Extract the (x, y) coordinate from the center of the cell holding the provided text.  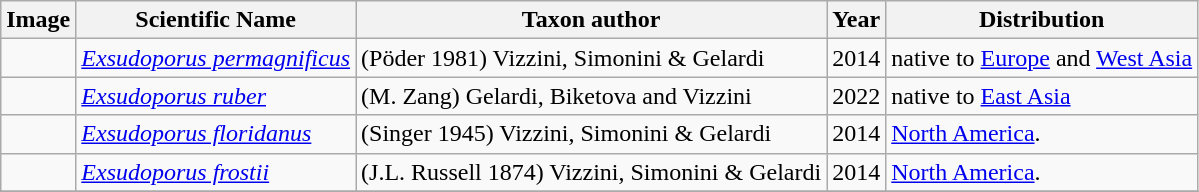
native to East Asia (1042, 96)
native to Europe and West Asia (1042, 58)
Distribution (1042, 20)
Exsudoporus frostii (216, 172)
(M. Zang) Gelardi, Biketova and Vizzini (592, 96)
(J.L. Russell 1874) Vizzini, Simonini & Gelardi (592, 172)
(Singer 1945) Vizzini, Simonini & Gelardi (592, 134)
2022 (856, 96)
Year (856, 20)
Taxon author (592, 20)
Exsudoporus floridanus (216, 134)
(Pöder 1981) Vizzini, Simonini & Gelardi (592, 58)
Exsudoporus permagnificus (216, 58)
Scientific Name (216, 20)
Image (38, 20)
Exsudoporus ruber (216, 96)
